Pinpoint the cell where the given text exists, returning its [X, Y] midpoint coordinate. 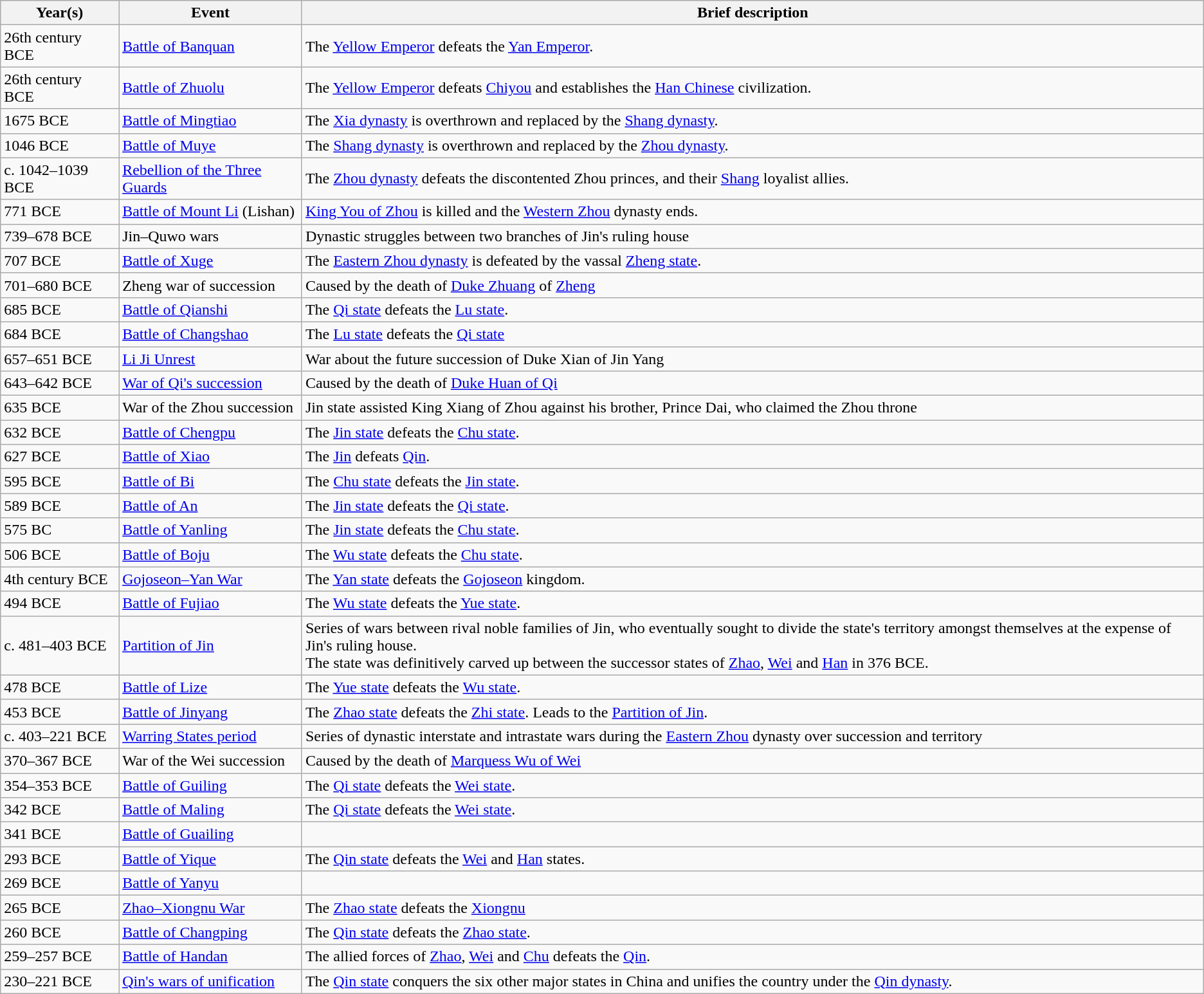
Zhao–Xiongnu War [211, 908]
589 BCE [60, 506]
Jin state assisted King Xiang of Zhou against his brother, Prince Dai, who claimed the Zhou throne [752, 408]
Battle of Mingtiao [211, 121]
The Qin state defeats the Zhao state. [752, 932]
478 BCE [60, 687]
635 BCE [60, 408]
Caused by the death of Marquess Wu of Wei [752, 760]
506 BCE [60, 555]
370–367 BCE [60, 760]
Battle of Xiao [211, 457]
632 BCE [60, 432]
Partition of Jin [211, 645]
The Yue state defeats the Wu state. [752, 687]
643–642 BCE [60, 383]
Jin–Quwo wars [211, 236]
The Qi state defeats the Lu state. [752, 309]
The Yan state defeats the Gojoseon kingdom. [752, 579]
342 BCE [60, 810]
The Jin state defeats the Qi state. [752, 506]
The Xia dynasty is overthrown and replaced by the Shang dynasty. [752, 121]
701–680 BCE [60, 285]
293 BCE [60, 859]
Battle of Xuge [211, 261]
The Zhao state defeats the Zhi state. Leads to the Partition of Jin. [752, 712]
341 BCE [60, 834]
707 BCE [60, 261]
Battle of Qianshi [211, 309]
Battle of Yanyu [211, 883]
Battle of Guiling [211, 786]
Battle of Bi [211, 481]
War of the Wei succession [211, 760]
Battle of Jinyang [211, 712]
453 BCE [60, 712]
771 BCE [60, 212]
Event [211, 13]
Dynastic struggles between two branches of Jin's ruling house [752, 236]
Battle of Changping [211, 932]
657–651 BCE [60, 358]
c. 1042–1039 BCE [60, 179]
685 BCE [60, 309]
The Qin state defeats the Wei and Han states. [752, 859]
The Zhou dynasty defeats the discontented Zhou princes, and their Shang loyalist allies. [752, 179]
c. 403–221 BCE [60, 736]
The allied forces of Zhao, Wei and Chu defeats the Qin. [752, 957]
Series of dynastic interstate and intrastate wars during the Eastern Zhou dynasty over succession and territory [752, 736]
The Jin defeats Qin. [752, 457]
354–353 BCE [60, 786]
The Wu state defeats the Yue state. [752, 603]
War of Qi's succession [211, 383]
The Eastern Zhou dynasty is defeated by the vassal Zheng state. [752, 261]
1046 BCE [60, 145]
The Zhao state defeats the Xiongnu [752, 908]
Battle of Maling [211, 810]
269 BCE [60, 883]
1675 BCE [60, 121]
Battle of Lize [211, 687]
Battle of Guailing [211, 834]
Battle of Boju [211, 555]
Qin's wars of unification [211, 981]
Battle of An [211, 506]
Li Ji Unrest [211, 358]
595 BCE [60, 481]
Battle of Handan [211, 957]
Battle of Zhuolu [211, 87]
Battle of Banquan [211, 46]
The Yellow Emperor defeats Chiyou and establishes the Han Chinese civilization. [752, 87]
684 BCE [60, 334]
The Shang dynasty is overthrown and replaced by the Zhou dynasty. [752, 145]
Battle of Changshao [211, 334]
King You of Zhou is killed and the Western Zhou dynasty ends. [752, 212]
Brief description [752, 13]
Caused by the death of Duke Zhuang of Zheng [752, 285]
Battle of Mount Li (Lishan) [211, 212]
230–221 BCE [60, 981]
The Qin state conquers the six other major states in China and unifies the country under the Qin dynasty. [752, 981]
War of the Zhou succession [211, 408]
260 BCE [60, 932]
Gojoseon–Yan War [211, 579]
Year(s) [60, 13]
Battle of Yique [211, 859]
Zheng war of succession [211, 285]
575 BC [60, 530]
Battle of Yanling [211, 530]
Battle of Muye [211, 145]
Warring States period [211, 736]
c. 481–403 BCE [60, 645]
Rebellion of the Three Guards [211, 179]
Caused by the death of Duke Huan of Qi [752, 383]
259–257 BCE [60, 957]
The Lu state defeats the Qi state [752, 334]
War about the future succession of Duke Xian of Jin Yang [752, 358]
Battle of Chengpu [211, 432]
The Chu state defeats the Jin state. [752, 481]
4th century BCE [60, 579]
Battle of Fujiao [211, 603]
The Wu state defeats the Chu state. [752, 555]
739–678 BCE [60, 236]
265 BCE [60, 908]
494 BCE [60, 603]
The Yellow Emperor defeats the Yan Emperor. [752, 46]
627 BCE [60, 457]
